Find where the given text appears and provide that cell's center as (x, y) coordinate. 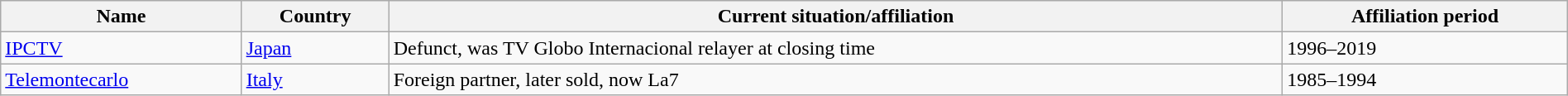
IPCTV (121, 48)
Telemontecarlo (121, 79)
Defunct, was TV Globo Internacional relayer at closing time (835, 48)
1985–1994 (1425, 79)
Affiliation period (1425, 17)
Italy (315, 79)
1996–2019 (1425, 48)
Country (315, 17)
Current situation/affiliation (835, 17)
Name (121, 17)
Foreign partner, later sold, now La7 (835, 79)
Japan (315, 48)
